Provide the [X, Y] coordinate of the cell's center where the given text is located.  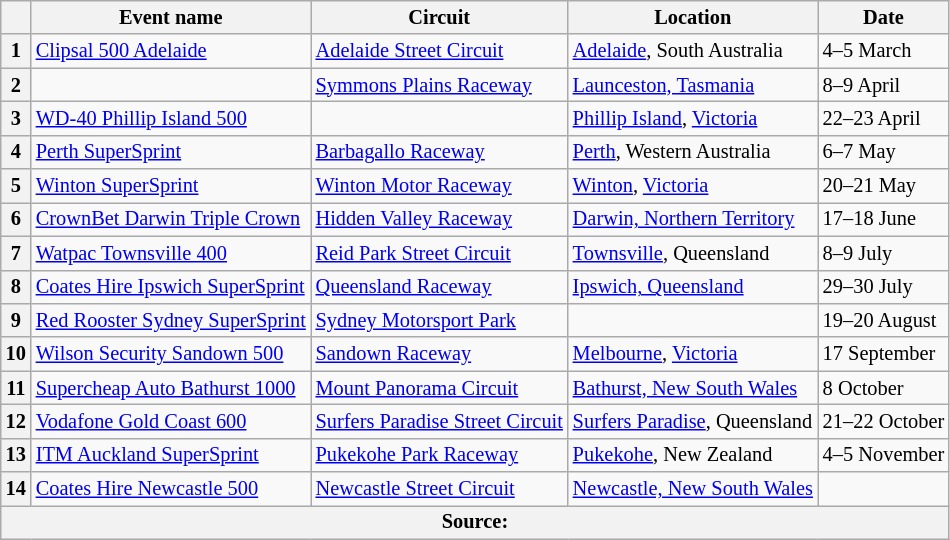
Surfers Paradise Street Circuit [440, 421]
Event name [171, 17]
Supercheap Auto Bathurst 1000 [171, 388]
Darwin, Northern Territory [693, 219]
Barbagallo Raceway [440, 152]
Sydney Motorsport Park [440, 320]
Ipswich, Queensland [693, 287]
Mount Panorama Circuit [440, 388]
13 [16, 455]
4 [16, 152]
Melbourne, Victoria [693, 354]
Adelaide, South Australia [693, 51]
2 [16, 85]
Winton SuperSprint [171, 186]
CrownBet Darwin Triple Crown [171, 219]
Hidden Valley Raceway [440, 219]
5 [16, 186]
Source: [475, 522]
8–9 April [884, 85]
10 [16, 354]
Circuit [440, 17]
WD-40 Phillip Island 500 [171, 118]
Clipsal 500 Adelaide [171, 51]
12 [16, 421]
6–7 May [884, 152]
9 [16, 320]
Watpac Townsville 400 [171, 253]
Location [693, 17]
Coates Hire Ipswich SuperSprint [171, 287]
8 October [884, 388]
14 [16, 489]
8–9 July [884, 253]
8 [16, 287]
17–18 June [884, 219]
22–23 April [884, 118]
17 September [884, 354]
ITM Auckland SuperSprint [171, 455]
Surfers Paradise, Queensland [693, 421]
Red Rooster Sydney SuperSprint [171, 320]
Coates Hire Newcastle 500 [171, 489]
4–5 March [884, 51]
Perth SuperSprint [171, 152]
11 [16, 388]
Phillip Island, Victoria [693, 118]
1 [16, 51]
4–5 November [884, 455]
7 [16, 253]
Vodafone Gold Coast 600 [171, 421]
3 [16, 118]
Date [884, 17]
Reid Park Street Circuit [440, 253]
Newcastle Street Circuit [440, 489]
Queensland Raceway [440, 287]
Winton, Victoria [693, 186]
Newcastle, New South Wales [693, 489]
Pukekohe, New Zealand [693, 455]
Adelaide Street Circuit [440, 51]
Bathurst, New South Wales [693, 388]
21–22 October [884, 421]
Symmons Plains Raceway [440, 85]
6 [16, 219]
Launceston, Tasmania [693, 85]
Wilson Security Sandown 500 [171, 354]
Sandown Raceway [440, 354]
Townsville, Queensland [693, 253]
20–21 May [884, 186]
19–20 August [884, 320]
Winton Motor Raceway [440, 186]
29–30 July [884, 287]
Perth, Western Australia [693, 152]
Pukekohe Park Raceway [440, 455]
